From the cell containing the given text, extract its center point as [X, Y] coordinate. 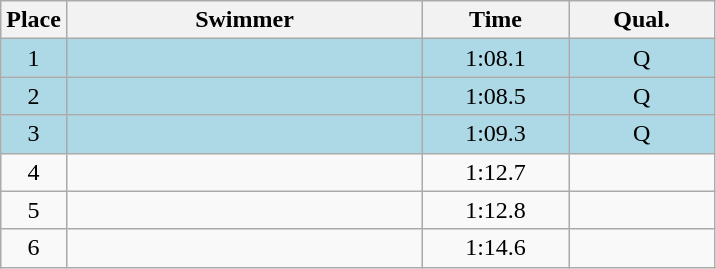
Time [496, 20]
5 [34, 210]
Qual. [642, 20]
4 [34, 172]
1:08.1 [496, 58]
1 [34, 58]
3 [34, 134]
1:14.6 [496, 248]
1:12.8 [496, 210]
1:08.5 [496, 96]
Swimmer [244, 20]
1:09.3 [496, 134]
2 [34, 96]
1:12.7 [496, 172]
Place [34, 20]
6 [34, 248]
